For the text-containing cell, return its midpoint in (x, y) coordinate format. 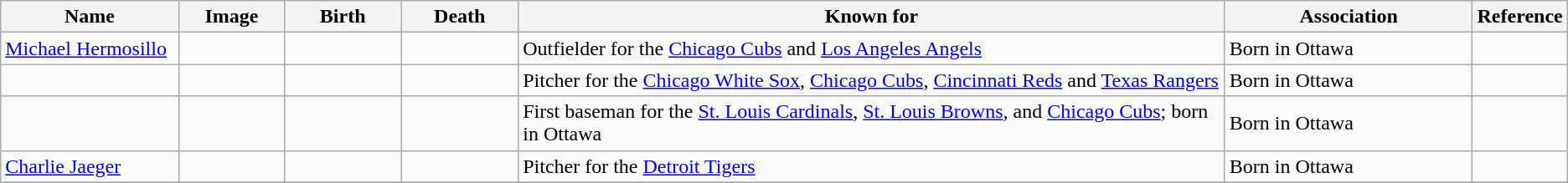
Charlie Jaeger (90, 166)
Image (231, 17)
Michael Hermosillo (90, 48)
Reference (1519, 17)
Pitcher for the Detroit Tigers (872, 166)
Birth (343, 17)
Death (460, 17)
Pitcher for the Chicago White Sox, Chicago Cubs, Cincinnati Reds and Texas Rangers (872, 80)
Outfielder for the Chicago Cubs and Los Angeles Angels (872, 48)
First baseman for the St. Louis Cardinals, St. Louis Browns, and Chicago Cubs; born in Ottawa (872, 124)
Known for (872, 17)
Association (1349, 17)
Name (90, 17)
